Find where the given text appears and provide that cell's center as (x, y) coordinate. 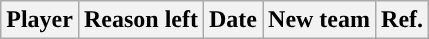
Reason left (140, 20)
Player (40, 20)
Ref. (402, 20)
Date (232, 20)
New team (320, 20)
